Return the (x, y) coordinate for the center point of the cell that contains the specified text.  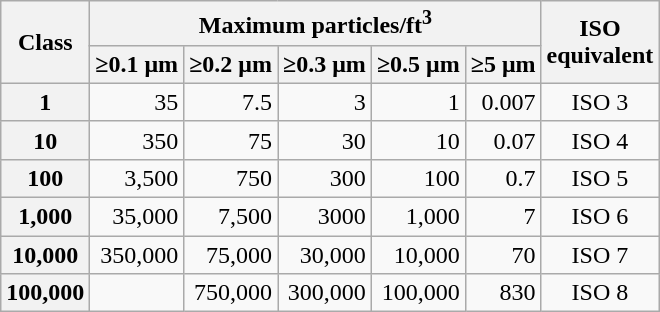
3000 (325, 217)
0.7 (503, 178)
≥0.2 μm (231, 64)
75 (231, 140)
35 (137, 102)
0.007 (503, 102)
ISO 3 (600, 102)
0.07 (503, 140)
350 (137, 140)
3,500 (137, 178)
Maximum particles/ft3 (316, 24)
≥0.5 μm (418, 64)
ISO 6 (600, 217)
35,000 (137, 217)
350,000 (137, 255)
ISO 4 (600, 140)
Class (46, 42)
7.5 (231, 102)
7,500 (231, 217)
750 (231, 178)
ISO 8 (600, 293)
3 (325, 102)
≥0.1 μm (137, 64)
75,000 (231, 255)
750,000 (231, 293)
7 (503, 217)
≥0.3 μm (325, 64)
ISOequivalent (600, 42)
70 (503, 255)
ISO 7 (600, 255)
830 (503, 293)
30,000 (325, 255)
300,000 (325, 293)
ISO 5 (600, 178)
30 (325, 140)
≥5 μm (503, 64)
300 (325, 178)
